For the text-containing cell, return its midpoint in (X, Y) coordinate format. 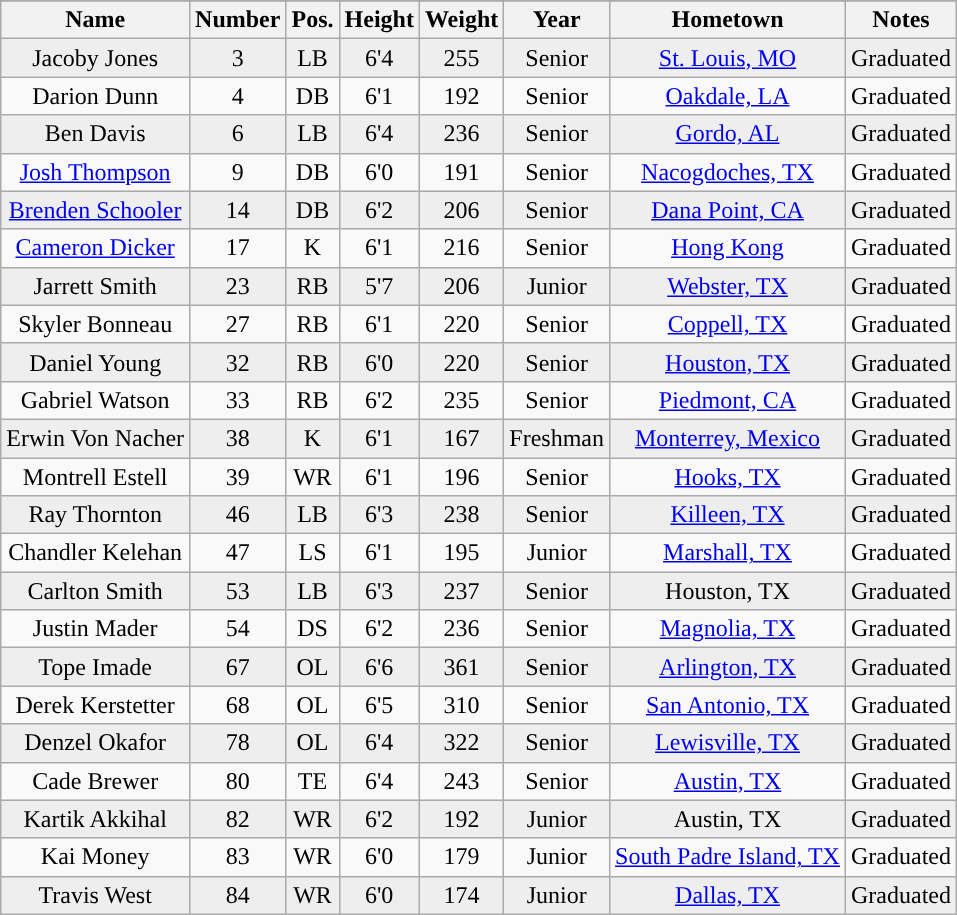
Jacoby Jones (96, 58)
Gabriel Watson (96, 400)
53 (238, 591)
Brenden Schooler (96, 210)
17 (238, 248)
361 (461, 667)
191 (461, 172)
Ben Davis (96, 134)
Name (96, 20)
237 (461, 591)
32 (238, 362)
83 (238, 857)
Cameron Dicker (96, 248)
196 (461, 477)
Hooks, TX (728, 477)
23 (238, 286)
80 (238, 781)
Tope Imade (96, 667)
14 (238, 210)
Darion Dunn (96, 96)
San Antonio, TX (728, 705)
255 (461, 58)
Number (238, 20)
179 (461, 857)
39 (238, 477)
Denzel Okafor (96, 743)
Erwin Von Nacher (96, 438)
Coppell, TX (728, 324)
82 (238, 819)
3 (238, 58)
Chandler Kelehan (96, 553)
Magnolia, TX (728, 629)
84 (238, 895)
38 (238, 438)
Cade Brewer (96, 781)
Marshall, TX (728, 553)
9 (238, 172)
Killeen, TX (728, 515)
Arlington, TX (728, 667)
Montrell Estell (96, 477)
310 (461, 705)
33 (238, 400)
Gordo, AL (728, 134)
322 (461, 743)
Dallas, TX (728, 895)
46 (238, 515)
Pos. (312, 20)
Jarrett Smith (96, 286)
Travis West (96, 895)
DS (312, 629)
6'6 (379, 667)
78 (238, 743)
Hong Kong (728, 248)
4 (238, 96)
LS (312, 553)
6 (238, 134)
South Padre Island, TX (728, 857)
Weight (461, 20)
Lewisville, TX (728, 743)
Kartik Akkihal (96, 819)
Height (379, 20)
Kai Money (96, 857)
6'5 (379, 705)
Monterrey, Mexico (728, 438)
167 (461, 438)
Hometown (728, 20)
243 (461, 781)
Webster, TX (728, 286)
Ray Thornton (96, 515)
Skyler Bonneau (96, 324)
195 (461, 553)
174 (461, 895)
Carlton Smith (96, 591)
Freshman (557, 438)
St. Louis, MO (728, 58)
47 (238, 553)
Josh Thompson (96, 172)
Dana Point, CA (728, 210)
Year (557, 20)
TE (312, 781)
54 (238, 629)
Derek Kerstetter (96, 705)
Oakdale, LA (728, 96)
216 (461, 248)
27 (238, 324)
5'7 (379, 286)
Nacogdoches, TX (728, 172)
235 (461, 400)
67 (238, 667)
Daniel Young (96, 362)
68 (238, 705)
Piedmont, CA (728, 400)
Justin Mader (96, 629)
238 (461, 515)
Notes (900, 20)
